Return the [x, y] coordinate for the center point of the cell that contains the specified text.  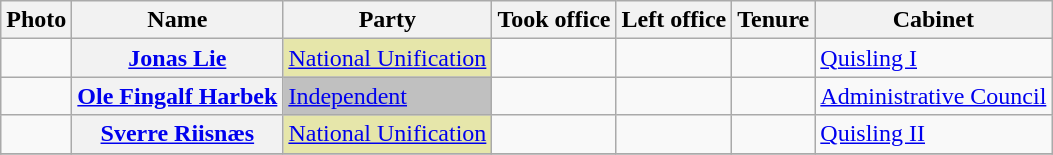
Took office [554, 20]
Photo [36, 20]
Cabinet [934, 20]
Tenure [774, 20]
Ole Fingalf Harbek [178, 96]
Quisling I [934, 58]
Left office [674, 20]
Party [388, 20]
Independent [388, 96]
Name [178, 20]
Quisling II [934, 134]
Jonas Lie [178, 58]
Administrative Council [934, 96]
Sverre Riisnæs [178, 134]
